Find where the given text appears and provide that cell's center as [x, y] coordinate. 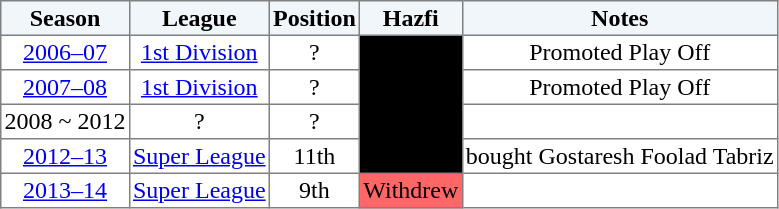
Notes [620, 18]
2013–14 [65, 190]
11th [314, 156]
2008 ~ 2012 [65, 121]
Hazfi [412, 18]
Season [65, 18]
9th [314, 190]
2006–07 [65, 52]
2012–13 [65, 156]
Position [314, 18]
Withdrew [412, 190]
bought Gostaresh Foolad Tabriz [620, 156]
2007–08 [65, 87]
League [199, 18]
